Extract the (X, Y) coordinate from the center of the cell holding the provided text.  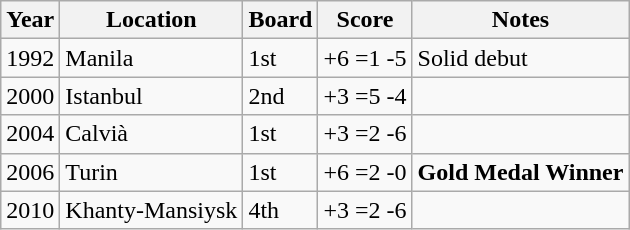
2004 (30, 134)
Calvià (152, 134)
Notes (520, 20)
+6 =2 -0 (365, 172)
Location (152, 20)
Solid debut (520, 58)
2010 (30, 210)
2nd (280, 96)
1992 (30, 58)
Board (280, 20)
2006 (30, 172)
+6 =1 -5 (365, 58)
Year (30, 20)
Khanty-Mansiysk (152, 210)
Turin (152, 172)
Manila (152, 58)
Gold Medal Winner (520, 172)
Score (365, 20)
Istanbul (152, 96)
4th (280, 210)
+3 =5 -4 (365, 96)
2000 (30, 96)
